Detect which cell encompasses the target text, then output its (X, Y) center coordinate. 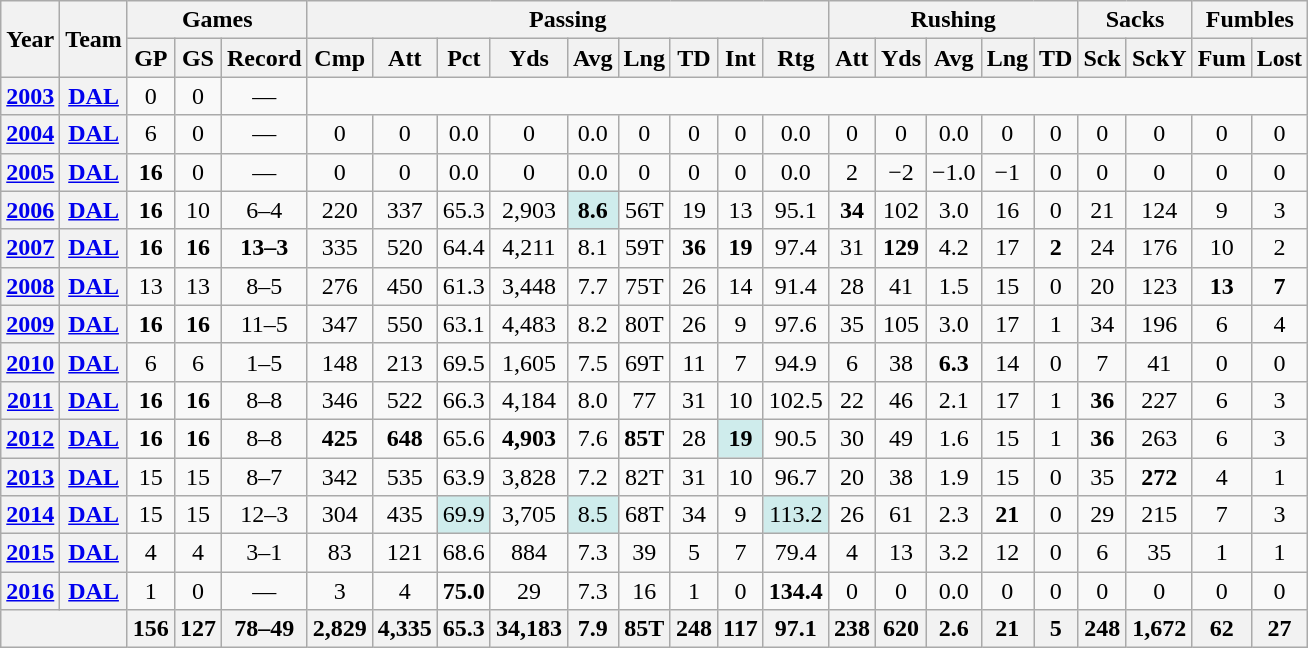
6–4 (264, 210)
56T (644, 210)
1.5 (954, 286)
3–1 (264, 553)
61 (900, 515)
46 (900, 400)
Fumbles (1250, 20)
24 (1102, 248)
96.7 (796, 477)
2003 (30, 96)
−1 (1007, 172)
12 (1007, 553)
Games (217, 20)
Int (741, 58)
GP (150, 58)
8–5 (264, 286)
Rushing (953, 20)
346 (340, 400)
8.5 (592, 515)
8–7 (264, 477)
335 (340, 248)
3,448 (528, 286)
2005 (30, 172)
2010 (30, 362)
Sacks (1135, 20)
196 (1159, 324)
−1.0 (954, 172)
215 (1159, 515)
82T (644, 477)
121 (404, 553)
97.4 (796, 248)
Fum (1222, 58)
63.9 (464, 477)
8.2 (592, 324)
75.0 (464, 591)
69.9 (464, 515)
78–49 (264, 629)
522 (404, 400)
134.4 (796, 591)
4.2 (954, 248)
2015 (30, 553)
550 (404, 324)
2.3 (954, 515)
30 (852, 438)
1.6 (954, 438)
4,903 (528, 438)
94.9 (796, 362)
39 (644, 553)
127 (198, 629)
−2 (900, 172)
69T (644, 362)
Rtg (796, 58)
GS (198, 58)
65.6 (464, 438)
8.6 (592, 210)
227 (1159, 400)
SckY (1159, 58)
7.9 (592, 629)
2008 (30, 286)
176 (1159, 248)
68.6 (464, 553)
Passing (568, 20)
4,483 (528, 324)
272 (1159, 477)
213 (404, 362)
450 (404, 286)
347 (340, 324)
Cmp (340, 58)
12–3 (264, 515)
59T (644, 248)
4,335 (404, 629)
620 (900, 629)
8.1 (592, 248)
148 (340, 362)
66.3 (464, 400)
11–5 (264, 324)
2012 (30, 438)
64.4 (464, 248)
62 (1222, 629)
2,903 (528, 210)
1,672 (1159, 629)
435 (404, 515)
3,705 (528, 515)
1–5 (264, 362)
2004 (30, 134)
263 (1159, 438)
2.1 (954, 400)
90.5 (796, 438)
4,211 (528, 248)
77 (644, 400)
129 (900, 248)
80T (644, 324)
276 (340, 286)
2013 (30, 477)
79.4 (796, 553)
Team (94, 39)
2014 (30, 515)
11 (694, 362)
2016 (30, 591)
425 (340, 438)
Lost (1279, 58)
4,184 (528, 400)
22 (852, 400)
7.5 (592, 362)
342 (340, 477)
2009 (30, 324)
Record (264, 58)
105 (900, 324)
124 (1159, 210)
1,605 (528, 362)
Year (30, 39)
61.3 (464, 286)
156 (150, 629)
97.1 (796, 629)
68T (644, 515)
648 (404, 438)
Sck (1102, 58)
2006 (30, 210)
238 (852, 629)
2,829 (340, 629)
1.9 (954, 477)
535 (404, 477)
220 (340, 210)
2011 (30, 400)
123 (1159, 286)
520 (404, 248)
7.7 (592, 286)
91.4 (796, 286)
113.2 (796, 515)
Pct (464, 58)
884 (528, 553)
117 (741, 629)
63.1 (464, 324)
27 (1279, 629)
75T (644, 286)
3.2 (954, 553)
7.6 (592, 438)
49 (900, 438)
2007 (30, 248)
13–3 (264, 248)
95.1 (796, 210)
34,183 (528, 629)
83 (340, 553)
102.5 (796, 400)
102 (900, 210)
97.6 (796, 324)
337 (404, 210)
6.3 (954, 362)
8.0 (592, 400)
2.6 (954, 629)
3,828 (528, 477)
7.2 (592, 477)
304 (340, 515)
69.5 (464, 362)
